From the cell containing the given text, extract its center point as (X, Y) coordinate. 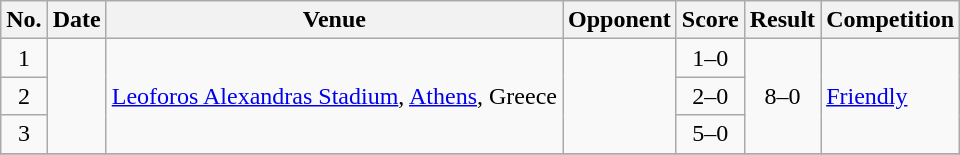
2 (24, 96)
Score (710, 20)
Result (782, 20)
8–0 (782, 96)
1 (24, 58)
Date (76, 20)
Venue (334, 20)
Opponent (619, 20)
Friendly (890, 96)
5–0 (710, 134)
2–0 (710, 96)
3 (24, 134)
Leoforos Alexandras Stadium, Athens, Greece (334, 96)
1–0 (710, 58)
Competition (890, 20)
No. (24, 20)
